Capture the cell that displays the provided text and extract its (x, y) central coordinate. 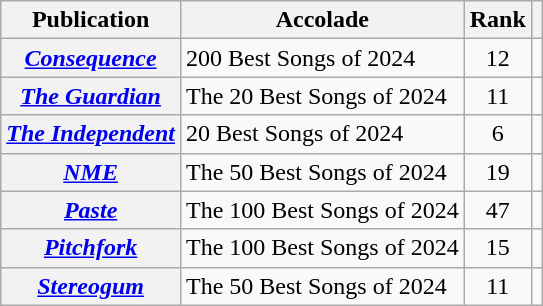
Paste (91, 210)
Consequence (91, 58)
20 Best Songs of 2024 (322, 134)
NME (91, 172)
Pitchfork (91, 248)
Accolade (322, 20)
12 (498, 58)
Rank (498, 20)
Publication (91, 20)
Stereogum (91, 286)
The Guardian (91, 96)
200 Best Songs of 2024 (322, 58)
47 (498, 210)
The Independent (91, 134)
6 (498, 134)
The 20 Best Songs of 2024 (322, 96)
15 (498, 248)
19 (498, 172)
